From the cell containing the given text, extract its center point as (x, y) coordinate. 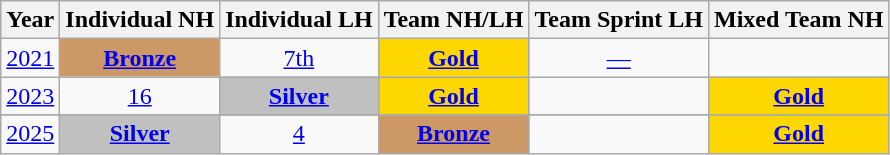
4 (299, 134)
Team Sprint LH (619, 20)
Team NH/LH (454, 20)
2025 (30, 134)
— (619, 58)
2021 (30, 58)
2023 (30, 96)
7th (299, 58)
Mixed Team NH (799, 20)
16 (140, 96)
Individual LH (299, 20)
Year (30, 20)
Individual NH (140, 20)
